Pinpoint the cell where the given text exists, returning its [x, y] midpoint coordinate. 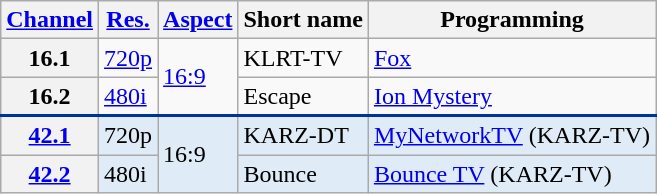
16.1 [50, 58]
Bounce [303, 173]
Fox [512, 58]
KARZ-DT [303, 136]
Aspect [198, 20]
Ion Mystery [512, 96]
MyNetworkTV (KARZ-TV) [512, 136]
Short name [303, 20]
Res. [128, 20]
Bounce TV (KARZ-TV) [512, 173]
42.2 [50, 173]
Escape [303, 96]
Programming [512, 20]
Channel [50, 20]
16.2 [50, 96]
KLRT-TV [303, 58]
42.1 [50, 136]
